Scan for the cell matching the given text and deliver its (X, Y) coordinate at center. 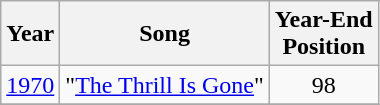
Song (165, 34)
1970 (30, 85)
Year (30, 34)
98 (324, 85)
"The Thrill Is Gone" (165, 85)
Year-EndPosition (324, 34)
